Find where the given text appears and provide that cell's center as (x, y) coordinate. 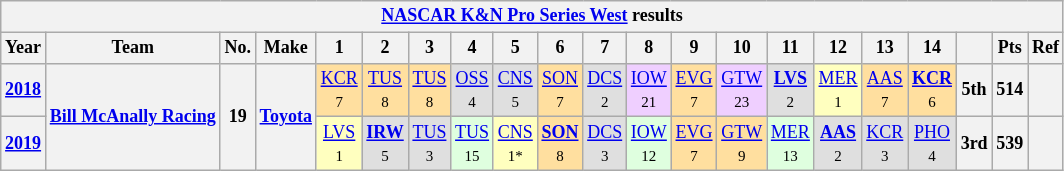
Ref (1046, 48)
LVS1 (339, 144)
1 (339, 48)
MER1 (838, 90)
5th (974, 90)
5 (515, 48)
IRW5 (385, 144)
PHO4 (932, 144)
KCR7 (339, 90)
No. (238, 48)
6 (560, 48)
LVS2 (791, 90)
DCS3 (605, 144)
SON8 (560, 144)
Bill McAnally Racing (132, 116)
3rd (974, 144)
CNS5 (515, 90)
7 (605, 48)
IOW21 (650, 90)
514 (1010, 90)
539 (1010, 144)
Year (24, 48)
14 (932, 48)
TUS15 (472, 144)
OSS4 (472, 90)
11 (791, 48)
2 (385, 48)
19 (238, 116)
Team (132, 48)
GTW9 (742, 144)
2018 (24, 90)
9 (694, 48)
AAS2 (838, 144)
DCS2 (605, 90)
TUS3 (430, 144)
2019 (24, 144)
Make (286, 48)
GTW23 (742, 90)
NASCAR K&N Pro Series West results (532, 16)
13 (885, 48)
KCR6 (932, 90)
10 (742, 48)
12 (838, 48)
Pts (1010, 48)
3 (430, 48)
Toyota (286, 116)
MER13 (791, 144)
AAS7 (885, 90)
SON7 (560, 90)
CNS1* (515, 144)
4 (472, 48)
IOW12 (650, 144)
8 (650, 48)
KCR3 (885, 144)
